Provide the [X, Y] coordinate of the cell's center where the given text is located.  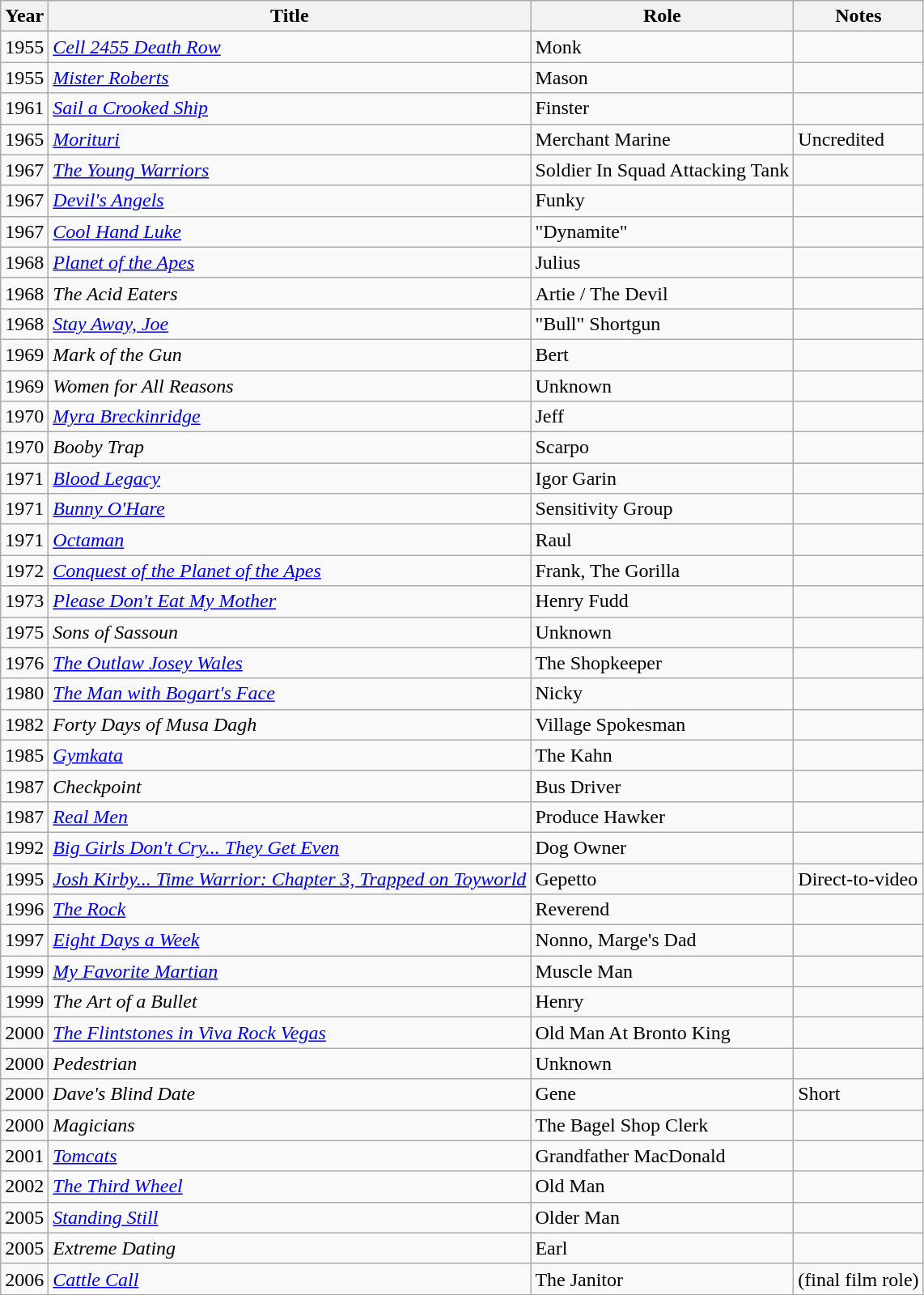
Real Men [290, 817]
Sons of Sassoun [290, 632]
2006 [24, 1279]
Merchant Marine [662, 139]
Scarpo [662, 448]
Notes [858, 16]
Jeff [662, 417]
Stay Away, Joe [290, 324]
Forty Days of Musa Dagh [290, 724]
Henry [662, 1002]
Older Man [662, 1217]
Bunny O'Hare [290, 509]
The Janitor [662, 1279]
Sensitivity Group [662, 509]
Please Don't Eat My Mother [290, 601]
The Man with Bogart's Face [290, 694]
Mister Roberts [290, 78]
Muscle Man [662, 971]
Gepetto [662, 878]
Bert [662, 355]
Planet of the Apes [290, 262]
Mark of the Gun [290, 355]
Magicians [290, 1125]
The Art of a Bullet [290, 1002]
Funky [662, 201]
The Acid Eaters [290, 293]
Cool Hand Luke [290, 231]
Eight Days a Week [290, 940]
Tomcats [290, 1156]
The Bagel Shop Clerk [662, 1125]
Myra Breckinridge [290, 417]
Julius [662, 262]
"Dynamite" [662, 231]
1973 [24, 601]
1965 [24, 139]
"Bull" Shortgun [662, 324]
1982 [24, 724]
The Young Warriors [290, 170]
Mason [662, 78]
Sail a Crooked Ship [290, 108]
Octaman [290, 540]
1980 [24, 694]
Dog Owner [662, 847]
Bus Driver [662, 786]
Cattle Call [290, 1279]
1972 [24, 571]
Title [290, 16]
Raul [662, 540]
Checkpoint [290, 786]
Pedestrian [290, 1064]
Gene [662, 1094]
Soldier In Squad Attacking Tank [662, 170]
Nonno, Marge's Dad [662, 940]
(final film role) [858, 1279]
Role [662, 16]
Frank, The Gorilla [662, 571]
Morituri [290, 139]
Year [24, 16]
Finster [662, 108]
Earl [662, 1248]
1996 [24, 910]
Blood Legacy [290, 478]
Extreme Dating [290, 1248]
2002 [24, 1187]
Artie / The Devil [662, 293]
Dave's Blind Date [290, 1094]
Gymkata [290, 755]
2001 [24, 1156]
1961 [24, 108]
1992 [24, 847]
Big Girls Don't Cry... They Get Even [290, 847]
The Flintstones in Viva Rock Vegas [290, 1033]
Josh Kirby... Time Warrior: Chapter 3, Trapped on Toyworld [290, 878]
Village Spokesman [662, 724]
The Shopkeeper [662, 663]
Old Man [662, 1187]
The Rock [290, 910]
1975 [24, 632]
1995 [24, 878]
Direct-to-video [858, 878]
Uncredited [858, 139]
Nicky [662, 694]
The Third Wheel [290, 1187]
1985 [24, 755]
Short [858, 1094]
Igor Garin [662, 478]
Conquest of the Planet of the Apes [290, 571]
Henry Fudd [662, 601]
Produce Hawker [662, 817]
Monk [662, 47]
1997 [24, 940]
Grandfather MacDonald [662, 1156]
Women for All Reasons [290, 386]
My Favorite Martian [290, 971]
Old Man At Bronto King [662, 1033]
The Outlaw Josey Wales [290, 663]
Booby Trap [290, 448]
The Kahn [662, 755]
1976 [24, 663]
Devil's Angels [290, 201]
Reverend [662, 910]
Standing Still [290, 1217]
Cell 2455 Death Row [290, 47]
